Capture the cell that displays the provided text and extract its (X, Y) central coordinate. 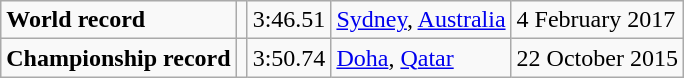
World record (118, 20)
3:46.51 (289, 20)
Doha, Qatar (421, 58)
Sydney, Australia (421, 20)
Championship record (118, 58)
4 February 2017 (597, 20)
22 October 2015 (597, 58)
3:50.74 (289, 58)
